Return (x, y) of the center of cell containing provided text 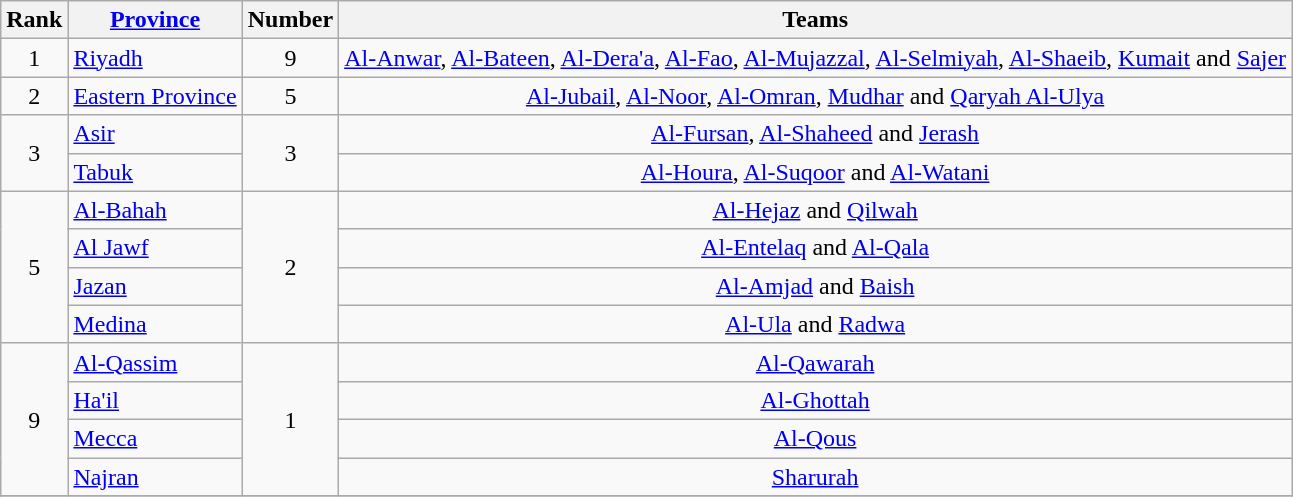
Al-Entelaq and Al-Qala (816, 248)
Mecca (155, 438)
Ha'il (155, 400)
Medina (155, 324)
Al Jawf (155, 248)
Tabuk (155, 172)
Al-Ula and Radwa (816, 324)
Al-Ghottah (816, 400)
Al-Houra, Al-Suqoor and Al-Watani (816, 172)
Al-Qassim (155, 362)
Asir (155, 134)
Najran (155, 477)
Al-Anwar, Al-Bateen, Al-Dera'a, Al-Fao, Al-Mujazzal, Al-Selmiyah, Al-Shaeib, Kumait and Sajer (816, 58)
Al-Amjad and Baish (816, 286)
Teams (816, 20)
Riyadh (155, 58)
Al-Jubail, Al-Noor, Al-Omran, Mudhar and Qaryah Al-Ulya (816, 96)
Al-Qawarah (816, 362)
Al-Hejaz and Qilwah (816, 210)
Al-Fursan, Al-Shaheed and Jerash (816, 134)
Al-Qous (816, 438)
Sharurah (816, 477)
Eastern Province (155, 96)
Number (290, 20)
Province (155, 20)
Rank (34, 20)
Al-Bahah (155, 210)
Jazan (155, 286)
